Provide the [x, y] coordinate of the cell's center where the given text is located.  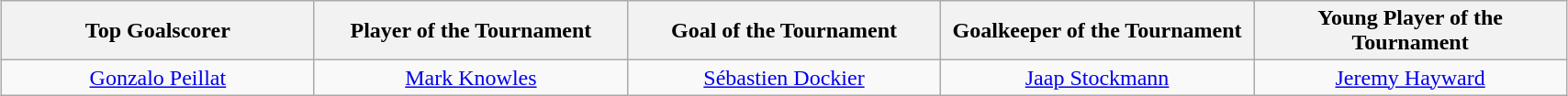
Jaap Stockmann [1098, 78]
Goal of the Tournament [784, 31]
Sébastien Dockier [784, 78]
Mark Knowles [470, 78]
Jeremy Hayward [1410, 78]
Gonzalo Peillat [158, 78]
Goalkeeper of the Tournament [1098, 31]
Player of the Tournament [470, 31]
Young Player of the Tournament [1410, 31]
Top Goalscorer [158, 31]
